Determine the (x, y) coordinate at the center of the cell enclosing the given text.  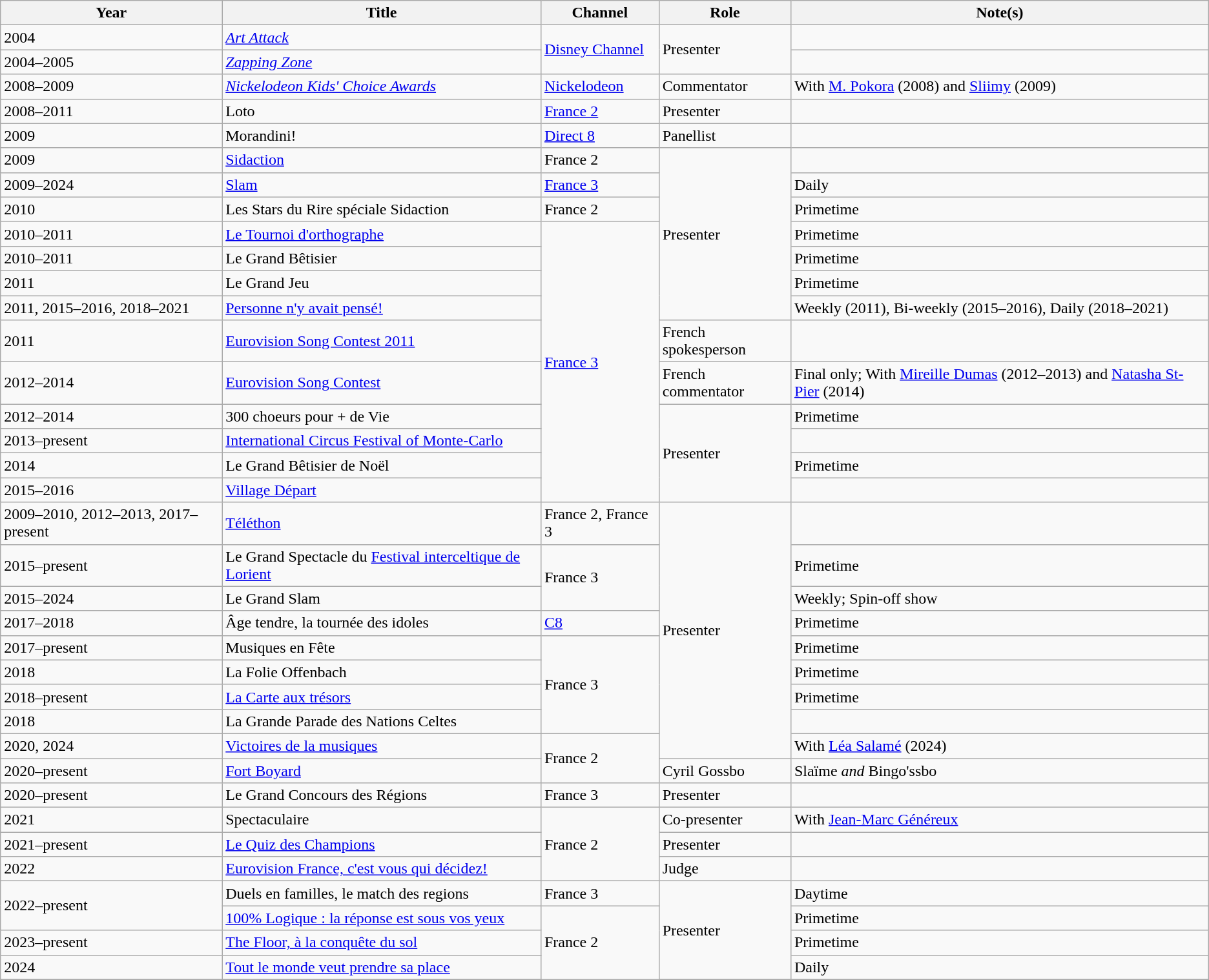
2021 (111, 820)
Co-presenter (725, 820)
2009–2010, 2012–2013, 2017–present (111, 523)
2013–present (111, 441)
2011, 2015–2016, 2018–2021 (111, 308)
Personne n'y avait pensé! (382, 308)
Le Grand Slam (382, 598)
2015–2016 (111, 490)
C8 (599, 623)
With Léa Salamé (2024) (1000, 746)
Village Départ (382, 490)
Final only; With Mireille Dumas (2012–2013) and Natasha St-Pier (2014) (1000, 383)
2017–present (111, 648)
Direct 8 (599, 136)
Role (725, 13)
Tout le monde veut prendre sa place (382, 967)
Weekly (2011), Bi-weekly (2015–2016), Daily (2018–2021) (1000, 308)
Judge (725, 869)
Le Grand Bêtisier (382, 258)
2004–2005 (111, 62)
Le Grand Spectacle du Festival interceltique de Lorient (382, 566)
100% Logique : la réponse est sous vos yeux (382, 918)
Slaïme and Bingo'ssbo (1000, 770)
Musiques en Fête (382, 648)
Eurovision France, c'est vous qui décidez! (382, 869)
2020, 2024 (111, 746)
300 choeurs pour + de Vie (382, 416)
Téléthon (382, 523)
Le Tournoi d'orthographe (382, 234)
Year (111, 13)
Loto (382, 111)
Note(s) (1000, 13)
Le Grand Jeu (382, 283)
Âge tendre, la tournée des idoles (382, 623)
2022–present (111, 906)
Nickelodeon (599, 87)
Commentator (725, 87)
2004 (111, 37)
Zapping Zone (382, 62)
Nickelodeon Kids' Choice Awards (382, 87)
Weekly; Spin-off show (1000, 598)
Sidaction (382, 160)
2010 (111, 209)
Les Stars du Rire spéciale Sidaction (382, 209)
2014 (111, 465)
Le Grand Bêtisier de Noël (382, 465)
2015–present (111, 566)
2024 (111, 967)
2021–present (111, 844)
Le Quiz des Champions (382, 844)
Panellist (725, 136)
French spokesperson (725, 341)
Slam (382, 185)
With Jean-Marc Généreux (1000, 820)
Eurovision Song Contest 2011 (382, 341)
French commentator (725, 383)
Eurovision Song Contest (382, 383)
Title (382, 13)
La Grande Parade des Nations Celtes (382, 721)
Le Grand Concours des Régions (382, 795)
La Folie Offenbach (382, 672)
Spectaculaire (382, 820)
2008–2011 (111, 111)
Morandini! (382, 136)
2015–2024 (111, 598)
2008–2009 (111, 87)
Victoires de la musiques (382, 746)
La Carte aux trésors (382, 697)
With M. Pokora (2008) and Sliimy (2009) (1000, 87)
France 2, France 3 (599, 523)
2022 (111, 869)
2017–2018 (111, 623)
2018–present (111, 697)
Daytime (1000, 893)
Cyril Gossbo (725, 770)
Art Attack (382, 37)
International Circus Festival of Monte-Carlo (382, 441)
Disney Channel (599, 50)
Duels en familles, le match des regions (382, 893)
2009–2024 (111, 185)
Channel (599, 13)
2023–present (111, 943)
Fort Boyard (382, 770)
The Floor, à la conquête du sol (382, 943)
